Return the [x, y] coordinate for the center point of the cell that contains the specified text.  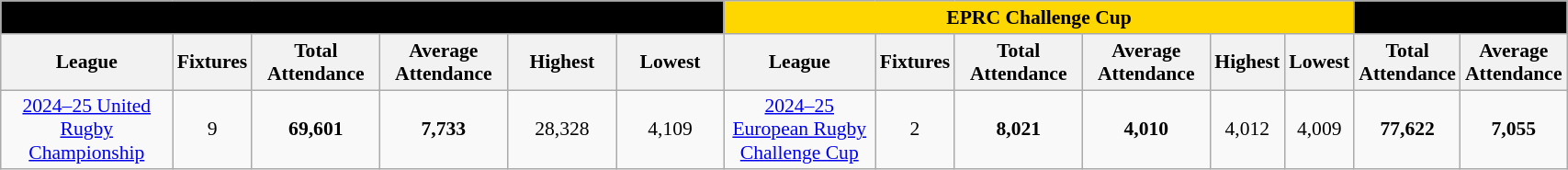
2 [915, 130]
Total [1461, 17]
69,601 [316, 130]
4,012 [1247, 130]
8,021 [1018, 130]
7,055 [1514, 130]
2024–25 United Rugby Championship [86, 130]
2024–25 European Rugby Challenge Cup [799, 130]
4,010 [1146, 130]
4,109 [670, 130]
7,733 [443, 130]
9 [212, 130]
28,328 [562, 130]
EPRC Challenge Cup [1040, 17]
4,009 [1319, 130]
Domestic League [362, 17]
77,622 [1407, 130]
